Return [X, Y] of the center of cell containing provided text 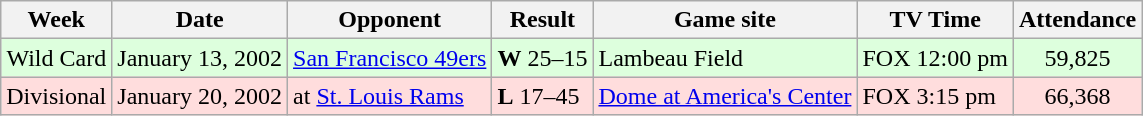
59,825 [1077, 58]
Dome at America's Center [725, 96]
January 13, 2002 [200, 58]
San Francisco 49ers [390, 58]
Date [200, 20]
January 20, 2002 [200, 96]
W 25–15 [542, 58]
Result [542, 20]
Week [56, 20]
at St. Louis Rams [390, 96]
FOX 3:15 pm [935, 96]
TV Time [935, 20]
Opponent [390, 20]
66,368 [1077, 96]
Game site [725, 20]
L 17–45 [542, 96]
Wild Card [56, 58]
Lambeau Field [725, 58]
FOX 12:00 pm [935, 58]
Divisional [56, 96]
Attendance [1077, 20]
